Find where the given text appears and provide that cell's center as (X, Y) coordinate. 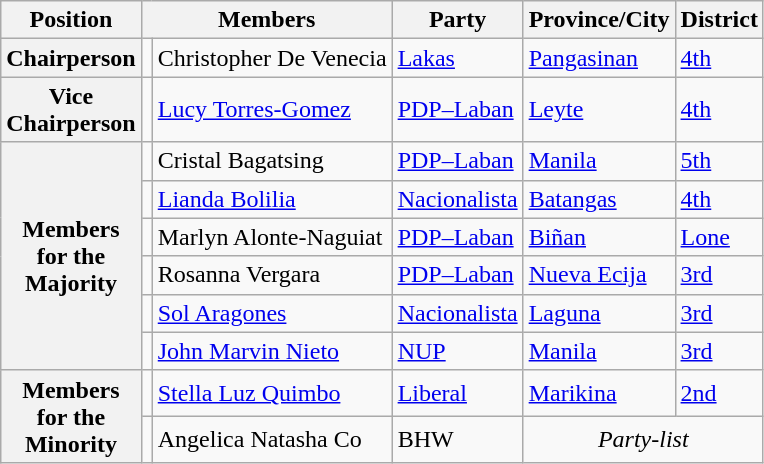
Sol Aragones (272, 313)
Position (71, 20)
Cristal Bagatsing (272, 161)
Membersfor theMajority (71, 256)
Leyte (599, 110)
5th (719, 161)
John Marvin Nieto (272, 351)
Lianda Bolilia (272, 199)
Christopher De Venecia (272, 58)
Angelica Natasha Co (272, 439)
Province/City (599, 20)
Pangasinan (599, 58)
Laguna (599, 313)
Batangas (599, 199)
Stella Luz Quimbo (272, 393)
Party (458, 20)
Lone (719, 237)
Marikina (599, 393)
Lucy Torres-Gomez (272, 110)
ViceChairperson (71, 110)
Membersfor theMinority (71, 416)
Lakas (458, 58)
Rosanna Vergara (272, 275)
Marlyn Alonte-Naguiat (272, 237)
Party-list (643, 439)
Members (266, 20)
Biñan (599, 237)
Chairperson (71, 58)
District (719, 20)
2nd (719, 393)
NUP (458, 351)
BHW (458, 439)
Liberal (458, 393)
Nueva Ecija (599, 275)
